Pinpoint the cell where the given text exists, returning its (X, Y) midpoint coordinate. 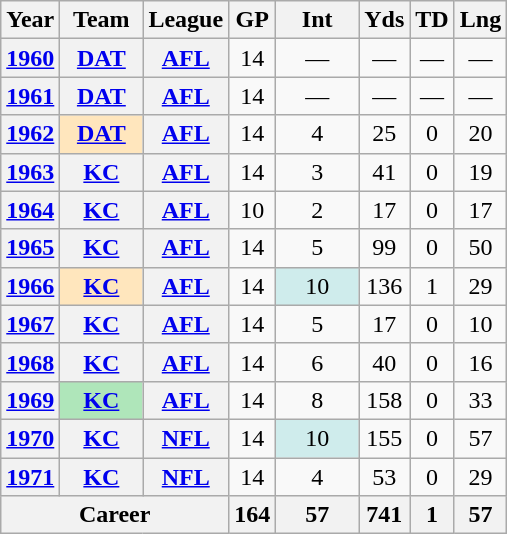
1967 (30, 324)
GP (252, 20)
20 (480, 134)
1962 (30, 134)
Team (102, 20)
1968 (30, 362)
53 (384, 477)
Lng (480, 20)
41 (384, 172)
Year (30, 20)
TD (432, 20)
2 (318, 210)
16 (480, 362)
3 (318, 172)
1965 (30, 248)
1969 (30, 400)
99 (384, 248)
1964 (30, 210)
40 (384, 362)
8 (318, 400)
1961 (30, 96)
League (186, 20)
158 (384, 400)
1963 (30, 172)
25 (384, 134)
136 (384, 286)
1966 (30, 286)
1960 (30, 58)
155 (384, 438)
1970 (30, 438)
Int (318, 20)
741 (384, 515)
1971 (30, 477)
19 (480, 172)
33 (480, 400)
Yds (384, 20)
Career (115, 515)
164 (252, 515)
50 (480, 248)
6 (318, 362)
